Provide the (X, Y) coordinate of the cell's center where the given text is located.  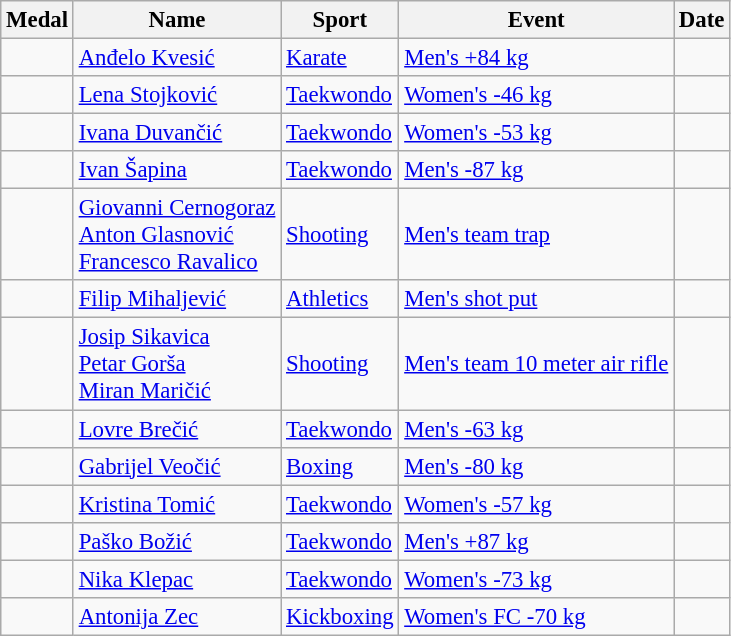
Boxing (340, 466)
Lena Stojković (176, 95)
Women's FC -70 kg (536, 617)
Athletics (340, 299)
Date (702, 20)
Event (536, 20)
Men's +84 kg (536, 58)
Sport (340, 20)
Lovre Brečić (176, 429)
Nika Klepac (176, 579)
Women's -46 kg (536, 95)
Filip Mihaljević (176, 299)
Women's -73 kg (536, 579)
Paško Božić (176, 541)
Karate (340, 58)
Women's -53 kg (536, 133)
Men's shot put (536, 299)
Antonija Zec (176, 617)
Women's -57 kg (536, 504)
Men's +87 kg (536, 541)
Medal (38, 20)
Men's -63 kg (536, 429)
Ivan Šapina (176, 170)
Anđelo Kvesić (176, 58)
Ivana Duvančić (176, 133)
Gabrijel Veočić (176, 466)
Giovanni CernogorazAnton GlasnovićFrancesco Ravalico (176, 235)
Name (176, 20)
Josip SikavicaPetar GoršaMiran Maričić (176, 364)
Men's team 10 meter air rifle (536, 364)
Kickboxing (340, 617)
Men's -80 kg (536, 466)
Men's -87 kg (536, 170)
Kristina Tomić (176, 504)
Men's team trap (536, 235)
